Return the (X, Y) coordinate for the center point of the cell that contains the specified text.  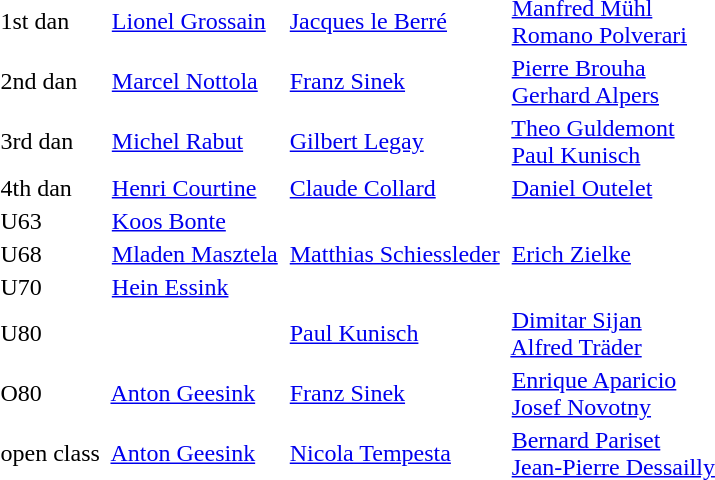
Henri Courtine (192, 188)
Gilbert Legay (392, 142)
Claude Collard (392, 188)
Paul Kunisch (392, 334)
Michel Rabut (192, 142)
Marcel Nottola (192, 82)
Anton Geesink (192, 394)
Matthias Schiessleder (392, 254)
Hein Essink (192, 287)
Koos Bonte (192, 221)
Mladen Masztela (192, 254)
